Search for the cell housing the specified text and yield its (x, y) center coordinate. 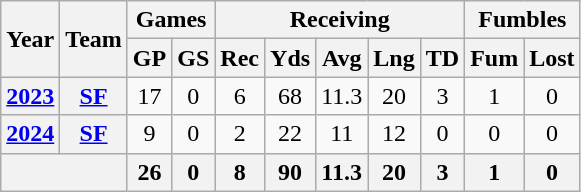
Fumbles (522, 20)
Games (170, 20)
Lost (552, 58)
9 (149, 134)
6 (240, 96)
Receiving (340, 20)
Team (94, 39)
11 (342, 134)
22 (290, 134)
2023 (30, 96)
90 (290, 172)
8 (240, 172)
Yds (290, 58)
26 (149, 172)
GP (149, 58)
2024 (30, 134)
Lng (394, 58)
Year (30, 39)
68 (290, 96)
Avg (342, 58)
GS (194, 58)
12 (394, 134)
17 (149, 96)
TD (442, 58)
Fum (494, 58)
Rec (240, 58)
2 (240, 134)
